Pinpoint the cell where the given text exists, returning its [X, Y] midpoint coordinate. 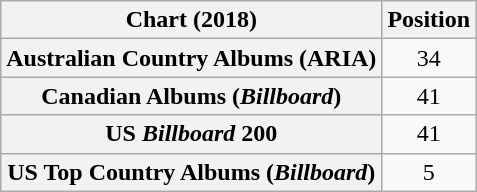
5 [429, 172]
Chart (2018) [192, 20]
Canadian Albums (Billboard) [192, 96]
US Billboard 200 [192, 134]
34 [429, 58]
Australian Country Albums (ARIA) [192, 58]
Position [429, 20]
US Top Country Albums (Billboard) [192, 172]
